Detect which cell encompasses the target text, then output its (x, y) center coordinate. 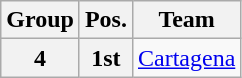
Pos. (106, 20)
1st (106, 58)
Group (40, 20)
4 (40, 58)
Team (186, 20)
Cartagena (186, 58)
